Capture the cell that displays the provided text and extract its (X, Y) central coordinate. 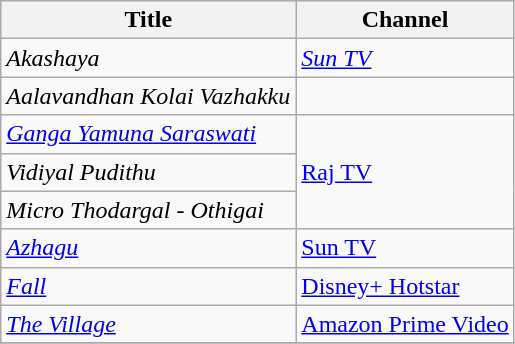
Fall (148, 286)
Ganga Yamuna Saraswati (148, 134)
Vidiyal Pudithu (148, 172)
Title (148, 20)
Micro Thodargal - Othigai (148, 210)
Akashaya (148, 58)
Azhagu (148, 248)
Channel (405, 20)
Amazon Prime Video (405, 324)
Aalavandhan Kolai Vazhakku (148, 96)
The Village (148, 324)
Disney+ Hotstar (405, 286)
Raj TV (405, 172)
